Search for the cell housing the specified text and yield its [X, Y] center coordinate. 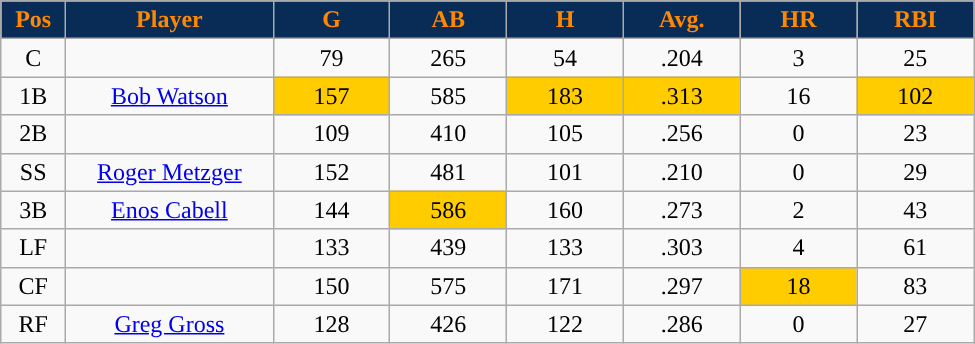
481 [448, 172]
160 [566, 210]
G [332, 20]
25 [916, 58]
SS [34, 172]
Enos Cabell [170, 210]
122 [566, 324]
.297 [682, 286]
4 [798, 248]
171 [566, 286]
1B [34, 96]
HR [798, 20]
3B [34, 210]
150 [332, 286]
128 [332, 324]
CF [34, 286]
79 [332, 58]
265 [448, 58]
43 [916, 210]
H [566, 20]
Bob Watson [170, 96]
575 [448, 286]
2 [798, 210]
.273 [682, 210]
183 [566, 96]
RF [34, 324]
29 [916, 172]
27 [916, 324]
Pos [34, 20]
Roger Metzger [170, 172]
410 [448, 134]
585 [448, 96]
152 [332, 172]
LF [34, 248]
Player [170, 20]
16 [798, 96]
.256 [682, 134]
61 [916, 248]
.286 [682, 324]
Greg Gross [170, 324]
586 [448, 210]
.204 [682, 58]
2B [34, 134]
101 [566, 172]
54 [566, 58]
Avg. [682, 20]
83 [916, 286]
157 [332, 96]
RBI [916, 20]
144 [332, 210]
.313 [682, 96]
.210 [682, 172]
439 [448, 248]
23 [916, 134]
18 [798, 286]
102 [916, 96]
AB [448, 20]
426 [448, 324]
109 [332, 134]
3 [798, 58]
C [34, 58]
.303 [682, 248]
105 [566, 134]
